Locate the cell with the specified text and output its (X, Y) center coordinate. 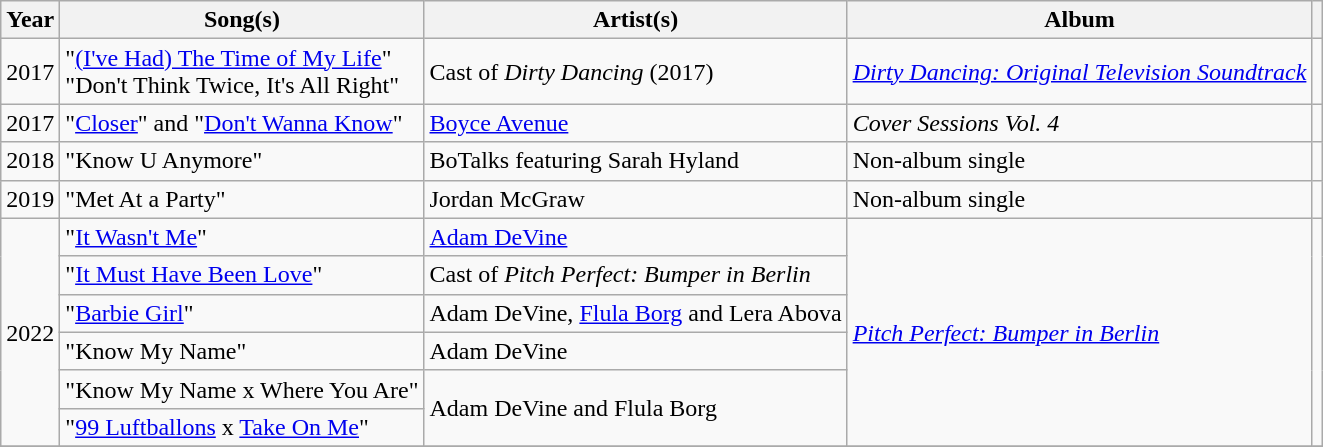
"It Wasn't Me" (242, 237)
Song(s) (242, 20)
"99 Luftballons x Take On Me" (242, 427)
Cast of Pitch Perfect: Bumper in Berlin (636, 275)
"Barbie Girl" (242, 313)
Adam DeVine and Flula Borg (636, 408)
Dirty Dancing: Original Television Soundtrack (1080, 72)
"Know My Name" (242, 351)
Year (30, 20)
Cover Sessions Vol. 4 (1080, 123)
Boyce Avenue (636, 123)
Album (1080, 20)
"Met At a Party" (242, 199)
"Know My Name x Where You Are" (242, 389)
Pitch Perfect: Bumper in Berlin (1080, 332)
Cast of Dirty Dancing (2017) (636, 72)
BoTalks featuring Sarah Hyland (636, 161)
Artist(s) (636, 20)
"(I've Had) The Time of My Life" "Don't Think Twice, It's All Right" (242, 72)
"Closer" and "Don't Wanna Know" (242, 123)
2019 (30, 199)
2022 (30, 332)
Adam DeVine, Flula Borg and Lera Abova (636, 313)
"It Must Have Been Love" (242, 275)
2018 (30, 161)
"Know U Anymore" (242, 161)
Jordan McGraw (636, 199)
